Find where the given text appears and provide that cell's center as (x, y) coordinate. 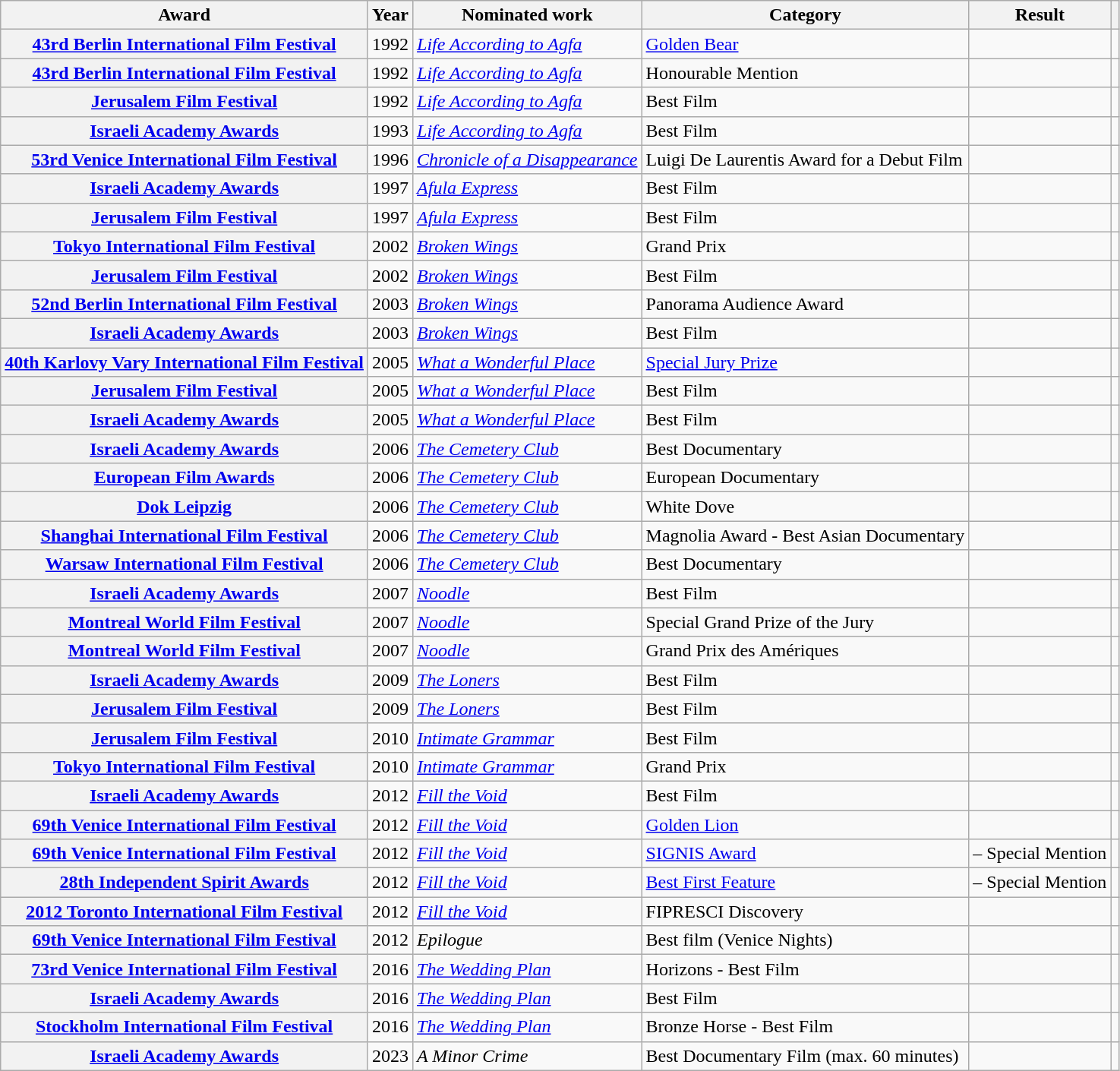
Luigi De Laurentis Award for a Debut Film (805, 160)
52nd Berlin International Film Festival (185, 304)
1993 (390, 131)
1996 (390, 160)
73rd Venice International Film Festival (185, 969)
Special Grand Prize of the Jury (805, 622)
Shanghai International Film Festival (185, 535)
European Film Awards (185, 478)
2023 (390, 1056)
Epilogue (527, 940)
2012 Toronto International Film Festival (185, 911)
Best film (Venice Nights) (805, 940)
53rd Venice International Film Festival (185, 160)
28th Independent Spirit Awards (185, 883)
Nominated work (527, 15)
FIPRESCI Discovery (805, 911)
Panorama Audience Award (805, 304)
Best First Feature (805, 883)
Warsaw International Film Festival (185, 564)
40th Karlovy Vary International Film Festival (185, 362)
White Dove (805, 507)
Award (185, 15)
Stockholm International Film Festival (185, 1027)
Result (1040, 15)
A Minor Crime (527, 1056)
Horizons - Best Film (805, 969)
European Documentary (805, 478)
Bronze Horse - Best Film (805, 1027)
Category (805, 15)
Year (390, 15)
Grand Prix des Amériques (805, 651)
Special Jury Prize (805, 362)
Honourable Mention (805, 73)
Dok Leipzig (185, 507)
Chronicle of a Disappearance (527, 160)
SIGNIS Award (805, 854)
Magnolia Award - Best Asian Documentary (805, 535)
Golden Lion (805, 824)
Golden Bear (805, 44)
Best Documentary Film (max. 60 minutes) (805, 1056)
